Scan for the cell matching the given text and deliver its [X, Y] coordinate at center. 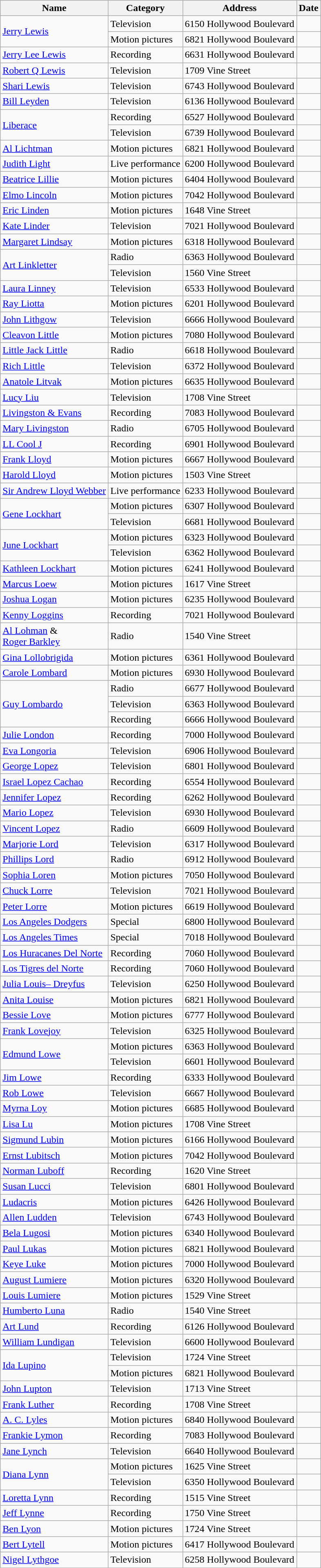
Sir Andrew Lloyd Webber [54, 491]
Louis Lumiere [54, 1295]
1625 Vine Street [239, 1467]
Cleavon Little [54, 335]
Eva Longoria [54, 751]
6404 Hollywood Boulevard [239, 179]
Elmo Lincoln [54, 195]
6333 Hollywood Boulevard [239, 1077]
6705 Hollywood Boulevard [239, 428]
Los Huracanes Del Norte [54, 953]
Ray Liotta [54, 304]
6800 Hollywood Boulevard [239, 922]
Loretta Lynn [54, 1498]
Los Angeles Times [54, 937]
6533 Hollywood Boulevard [239, 288]
Little Jack Little [54, 350]
6233 Hollywood Boulevard [239, 491]
Keye Luke [54, 1264]
Bela Lugosi [54, 1233]
A. C. Lyles [54, 1420]
Vincent Lopez [54, 828]
LL Cool J [54, 444]
6631 Hollywood Boulevard [239, 55]
Kathleen Lockhart [54, 568]
Al Lohman &Roger Barkley [54, 636]
6126 Hollywood Boulevard [239, 1326]
6685 Hollywood Boulevard [239, 1108]
Bill Leyden [54, 101]
June Lockhart [54, 545]
6600 Hollywood Boulevard [239, 1342]
Los Angeles Dodgers [54, 922]
Shari Lewis [54, 86]
6527 Hollywood Boulevard [239, 117]
Frank Luther [54, 1404]
Julia Louis– Dreyfus [54, 984]
1713 Vine Street [239, 1389]
6372 Hollywood Boulevard [239, 366]
John Lupton [54, 1389]
Jerry Lewis [54, 31]
Ludacris [54, 1202]
6325 Hollywood Boulevard [239, 1031]
Jim Lowe [54, 1077]
Harold Lloyd [54, 475]
Rob Lowe [54, 1093]
Laura Linney [54, 288]
Guy Lombardo [54, 704]
Joshua Logan [54, 599]
Anita Louise [54, 1000]
6739 Hollywood Boulevard [239, 132]
Mary Livingston [54, 428]
William Lundigan [54, 1342]
7018 Hollywood Boulevard [239, 937]
Bert Lytell [54, 1544]
6840 Hollywood Boulevard [239, 1420]
1620 Vine Street [239, 1171]
6136 Hollywood Boulevard [239, 101]
6912 Hollywood Boulevard [239, 859]
Susan Lucci [54, 1186]
1648 Vine Street [239, 211]
Jeff Lynne [54, 1513]
Diana Lynn [54, 1474]
Al Lichtman [54, 148]
6554 Hollywood Boulevard [239, 782]
6241 Hollywood Boulevard [239, 568]
6318 Hollywood Boulevard [239, 242]
6262 Hollywood Boulevard [239, 797]
Mario Lopez [54, 813]
1560 Vine Street [239, 273]
August Lumiere [54, 1280]
George Lopez [54, 766]
Gene Lockhart [54, 514]
6258 Hollywood Boulevard [239, 1560]
Robert Q Lewis [54, 70]
Rich Little [54, 366]
6250 Hollywood Boulevard [239, 984]
Humberto Luna [54, 1311]
Peter Lorre [54, 906]
Kate Linder [54, 226]
Address [239, 8]
Lucy Liu [54, 397]
Sigmund Lubin [54, 1140]
Jennifer Lopez [54, 797]
Chuck Lorre [54, 891]
Edmund Lowe [54, 1054]
Phillips Lord [54, 859]
6618 Hollywood Boulevard [239, 350]
1750 Vine Street [239, 1513]
6317 Hollywood Boulevard [239, 844]
6350 Hollywood Boulevard [239, 1482]
Frank Lovejoy [54, 1031]
6362 Hollywood Boulevard [239, 553]
Date [309, 8]
6619 Hollywood Boulevard [239, 906]
Art Lund [54, 1326]
Category [145, 8]
Bessie Love [54, 1015]
Judith Light [54, 164]
6166 Hollywood Boulevard [239, 1140]
Ida Lupino [54, 1365]
6640 Hollywood Boulevard [239, 1451]
Ernst Lubitsch [54, 1155]
Kenny Loggins [54, 615]
7050 Hollywood Boulevard [239, 875]
Margaret Lindsay [54, 242]
6320 Hollywood Boulevard [239, 1280]
6426 Hollywood Boulevard [239, 1202]
Eric Linden [54, 211]
6901 Hollywood Boulevard [239, 444]
Myrna Loy [54, 1108]
Julie London [54, 735]
Frankie Lymon [54, 1435]
6777 Hollywood Boulevard [239, 1015]
Allen Ludden [54, 1218]
6681 Hollywood Boulevard [239, 522]
Norman Luboff [54, 1171]
Beatrice Lillie [54, 179]
Liberace [54, 125]
6150 Hollywood Boulevard [239, 24]
Israel Lopez Cachao [54, 782]
6906 Hollywood Boulevard [239, 751]
Nigel Lythgoe [54, 1560]
1515 Vine Street [239, 1498]
1617 Vine Street [239, 584]
Marjorie Lord [54, 844]
Lisa Lu [54, 1124]
6361 Hollywood Boulevard [239, 657]
John Lithgow [54, 319]
7080 Hollywood Boulevard [239, 335]
6323 Hollywood Boulevard [239, 537]
6609 Hollywood Boulevard [239, 828]
Art Linkletter [54, 265]
6307 Hollywood Boulevard [239, 506]
Anatole Litvak [54, 381]
Jane Lynch [54, 1451]
Gina Lollobrigida [54, 657]
Ben Lyon [54, 1529]
6200 Hollywood Boulevard [239, 164]
Frank Lloyd [54, 460]
6340 Hollywood Boulevard [239, 1233]
6677 Hollywood Boulevard [239, 688]
6601 Hollywood Boulevard [239, 1062]
Name [54, 8]
6417 Hollywood Boulevard [239, 1544]
6201 Hollywood Boulevard [239, 304]
Paul Lukas [54, 1249]
Los Tigres del Norte [54, 969]
6635 Hollywood Boulevard [239, 381]
1529 Vine Street [239, 1295]
Livingston & Evans [54, 413]
Carole Lombard [54, 673]
1709 Vine Street [239, 70]
6235 Hollywood Boulevard [239, 599]
Sophia Loren [54, 875]
Marcus Loew [54, 584]
1503 Vine Street [239, 475]
Jerry Lee Lewis [54, 55]
